Extract the [x, y] coordinate from the center of the cell holding the provided text.  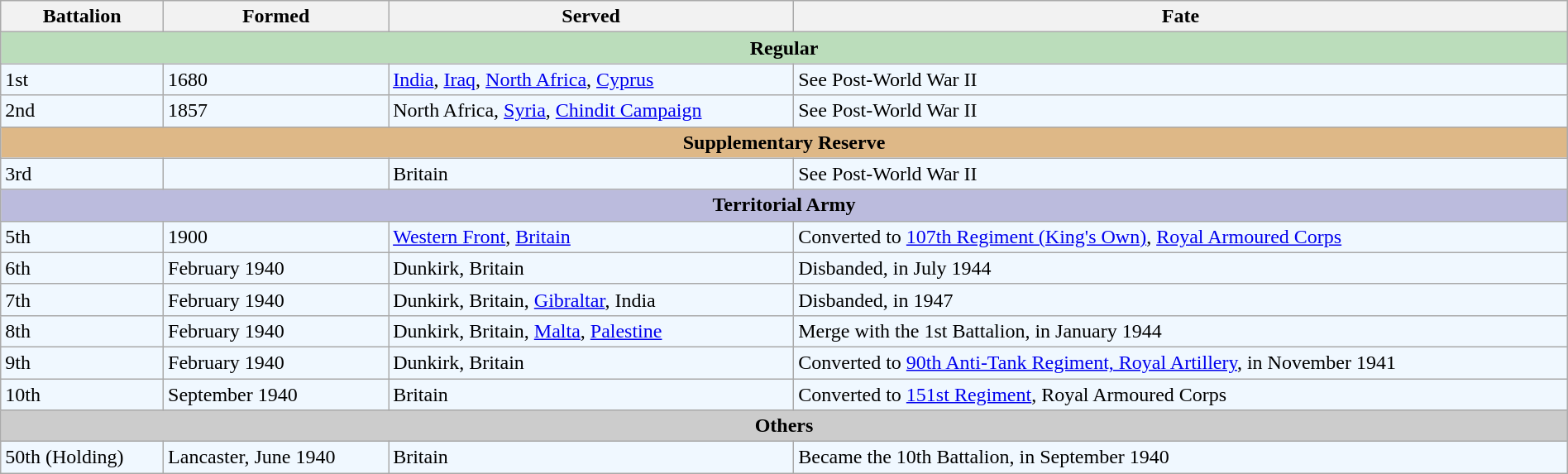
Disbanded, in 1947 [1181, 299]
Western Front, Britain [591, 237]
Lancaster, June 1940 [276, 457]
Converted to 90th Anti-Tank Regiment, Royal Artillery, in November 1941 [1181, 362]
3rd [83, 174]
Disbanded, in July 1944 [1181, 268]
Territorial Army [784, 205]
Supplementary Reserve [784, 142]
Battalion [83, 17]
India, Iraq, North Africa, Cyprus [591, 79]
North Africa, Syria, Chindit Campaign [591, 111]
6th [83, 268]
5th [83, 237]
Dunkirk, Britain, Malta, Palestine [591, 331]
2nd [83, 111]
1st [83, 79]
Became the 10th Battalion, in September 1940 [1181, 457]
Others [784, 426]
Fate [1181, 17]
7th [83, 299]
September 1940 [276, 395]
Converted to 107th Regiment (King's Own), Royal Armoured Corps [1181, 237]
50th (Holding) [83, 457]
1857 [276, 111]
Regular [784, 48]
1680 [276, 79]
Dunkirk, Britain, Gibraltar, India [591, 299]
Served [591, 17]
Formed [276, 17]
Converted to 151st Regiment, Royal Armoured Corps [1181, 395]
Merge with the 1st Battalion, in January 1944 [1181, 331]
1900 [276, 237]
10th [83, 395]
9th [83, 362]
8th [83, 331]
